Capture the cell that displays the provided text and extract its (x, y) central coordinate. 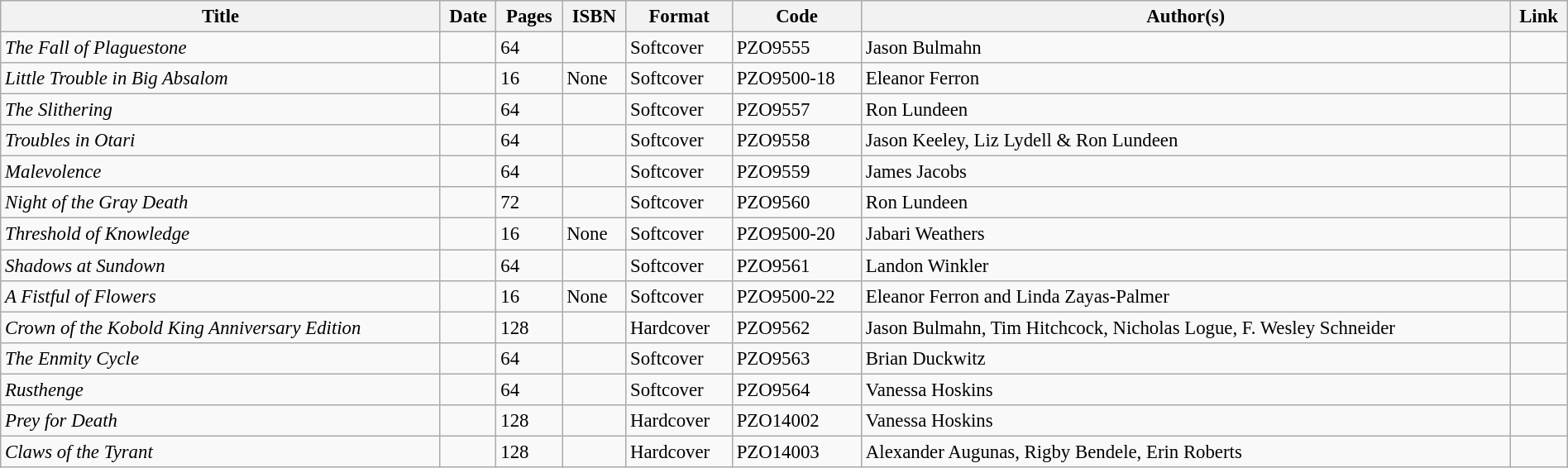
PZO9560 (796, 203)
Jason Bulmahn, Tim Hitchcock, Nicholas Logue, F. Wesley Schneider (1186, 327)
PZO9557 (796, 110)
Threshold of Knowledge (221, 234)
Author(s) (1186, 17)
Troubles in Otari (221, 141)
PZO9564 (796, 389)
PZO9500-22 (796, 296)
ISBN (594, 17)
Format (680, 17)
Little Trouble in Big Absalom (221, 79)
A Fistful of Flowers (221, 296)
PZO9562 (796, 327)
PZO9563 (796, 358)
PZO9561 (796, 265)
Eleanor Ferron (1186, 79)
Claws of the Tyrant (221, 451)
Shadows at Sundown (221, 265)
Prey for Death (221, 421)
PZO9500-20 (796, 234)
Date (468, 17)
72 (529, 203)
Jabari Weathers (1186, 234)
Eleanor Ferron and Linda Zayas-Palmer (1186, 296)
Landon Winkler (1186, 265)
Jason Keeley, Liz Lydell & Ron Lundeen (1186, 141)
Night of the Gray Death (221, 203)
The Fall of Plaguestone (221, 48)
The Slithering (221, 110)
Brian Duckwitz (1186, 358)
PZO9555 (796, 48)
Title (221, 17)
James Jacobs (1186, 172)
Link (1538, 17)
Code (796, 17)
PZO9558 (796, 141)
The Enmity Cycle (221, 358)
Crown of the Kobold King Anniversary Edition (221, 327)
Rusthenge (221, 389)
Malevolence (221, 172)
PZO14003 (796, 451)
PZO14002 (796, 421)
PZO9559 (796, 172)
Jason Bulmahn (1186, 48)
Alexander Augunas, Rigby Bendele, Erin Roberts (1186, 451)
PZO9500-18 (796, 79)
Pages (529, 17)
